Pinpoint the cell where the given text exists, returning its [x, y] midpoint coordinate. 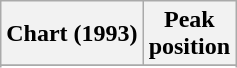
Peakposition [189, 34]
Chart (1993) [72, 34]
